Return the [x, y] coordinate for the center point of the cell that contains the specified text.  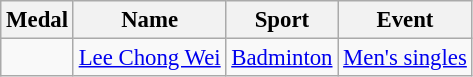
Name [150, 20]
Medal [38, 20]
Sport [282, 20]
Event [405, 20]
Lee Chong Wei [150, 58]
Men's singles [405, 58]
Badminton [282, 58]
